Scan for the cell matching the given text and deliver its (x, y) coordinate at center. 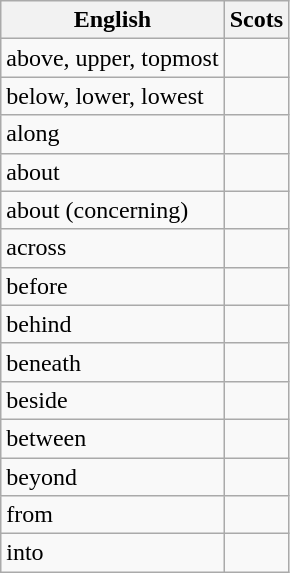
below, lower, lowest (112, 96)
beside (112, 400)
across (112, 248)
into (112, 553)
English (112, 20)
about (concerning) (112, 210)
beyond (112, 477)
beneath (112, 362)
behind (112, 324)
Scots (256, 20)
between (112, 438)
along (112, 134)
about (112, 172)
from (112, 515)
above, upper, topmost (112, 58)
before (112, 286)
